Pinpoint the cell where the given text exists, returning its (X, Y) midpoint coordinate. 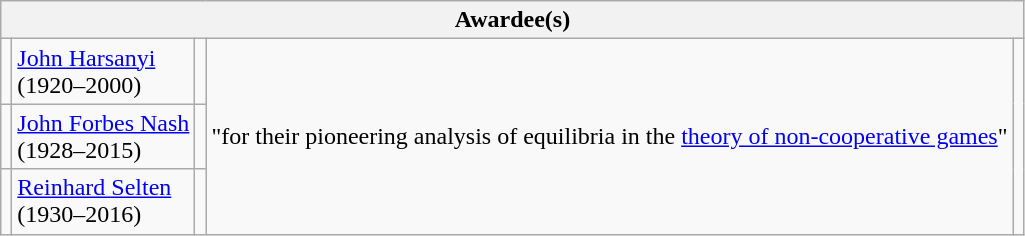
John Forbes Nash(1928–2015) (104, 136)
John Harsanyi(1920–2000) (104, 72)
Reinhard Selten(1930–2016) (104, 202)
"for their pioneering analysis of equilibria in the theory of non-cooperative games" (610, 136)
Awardee(s) (512, 20)
